Find where the given text appears and provide that cell's center as (x, y) coordinate. 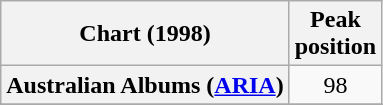
Chart (1998) (145, 34)
Australian Albums (ARIA) (145, 85)
98 (335, 85)
Peakposition (335, 34)
